Scan for the cell matching the given text and deliver its [x, y] coordinate at center. 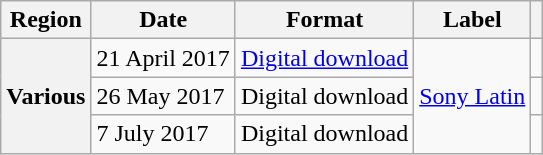
Date [163, 20]
21 April 2017 [163, 58]
7 July 2017 [163, 134]
Region [46, 20]
26 May 2017 [163, 96]
Label [472, 20]
Format [324, 20]
Sony Latin [472, 96]
Various [46, 96]
